Provide the [x, y] coordinate of the cell's center where the given text is located.  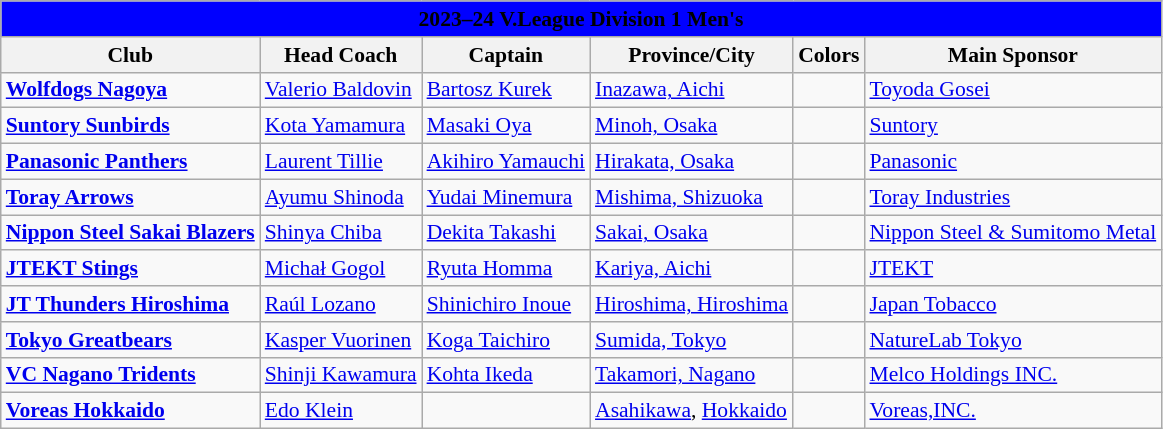
Suntory [1012, 126]
Voreas Hokkaido [130, 411]
Shinya Chiba [341, 233]
Ryuta Homma [506, 269]
Masaki Oya [506, 126]
Ayumu Shinoda [341, 197]
Panasonic Panthers [130, 162]
Club [130, 55]
Takamori, Nagano [692, 375]
Hiroshima, Hiroshima [692, 304]
Valerio Baldovin [341, 90]
VC Nagano Tridents [130, 375]
Raúl Lozano [341, 304]
Laurent Tillie [341, 162]
Toray Industries [1012, 197]
Hirakata, Osaka [692, 162]
Kohta Ikeda [506, 375]
Nippon Steel & Sumitomo Metal [1012, 233]
2023–24 V.League Division 1 Men's [581, 19]
NatureLab Tokyo [1012, 340]
Toyoda Gosei [1012, 90]
Sakai, Osaka [692, 233]
Inazawa, Aichi [692, 90]
Colors [828, 55]
Province/City [692, 55]
Kota Yamamura [341, 126]
Yudai Minemura [506, 197]
Michał Gogol [341, 269]
Tokyo Greatbears [130, 340]
JTEKT Stings [130, 269]
Wolfdogs Nagoya [130, 90]
Japan Tobacco [1012, 304]
Minoh, Osaka [692, 126]
Koga Taichiro [506, 340]
Kasper Vuorinen [341, 340]
JT Thunders Hiroshima [130, 304]
Voreas,INC. [1012, 411]
Kariya, Aichi [692, 269]
Nippon Steel Sakai Blazers [130, 233]
Shinji Kawamura [341, 375]
Shinichiro Inoue [506, 304]
Head Coach [341, 55]
Edo Klein [341, 411]
Suntory Sunbirds [130, 126]
Mishima, Shizuoka [692, 197]
Toray Arrows [130, 197]
Melco Holdings INC. [1012, 375]
Main Sponsor [1012, 55]
JTEKT [1012, 269]
Asahikawa, Hokkaido [692, 411]
Panasonic [1012, 162]
Akihiro Yamauchi [506, 162]
Bartosz Kurek [506, 90]
Captain [506, 55]
Sumida, Tokyo [692, 340]
Dekita Takashi [506, 233]
